Capture the cell that displays the provided text and extract its (x, y) central coordinate. 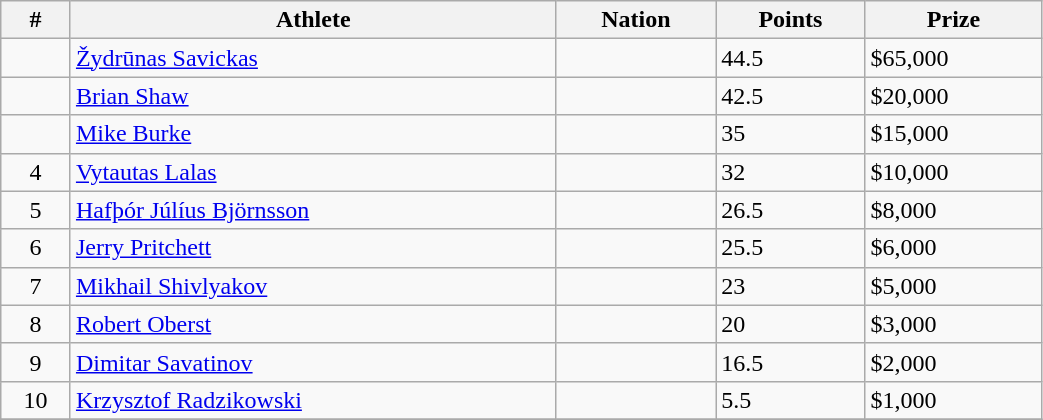
20 (790, 324)
35 (790, 134)
16.5 (790, 362)
4 (36, 172)
25.5 (790, 248)
$20,000 (954, 96)
$8,000 (954, 210)
Vytautas Lalas (313, 172)
5.5 (790, 400)
23 (790, 286)
$3,000 (954, 324)
5 (36, 210)
$15,000 (954, 134)
Nation (636, 20)
6 (36, 248)
Athlete (313, 20)
44.5 (790, 58)
Prize (954, 20)
Brian Shaw (313, 96)
$5,000 (954, 286)
Hafþór Júlíus Björnsson (313, 210)
42.5 (790, 96)
$10,000 (954, 172)
Mike Burke (313, 134)
9 (36, 362)
Robert Oberst (313, 324)
32 (790, 172)
Žydrūnas Savickas (313, 58)
Jerry Pritchett (313, 248)
$6,000 (954, 248)
8 (36, 324)
10 (36, 400)
$1,000 (954, 400)
26.5 (790, 210)
$2,000 (954, 362)
# (36, 20)
$65,000 (954, 58)
Krzysztof Radzikowski (313, 400)
Mikhail Shivlyakov (313, 286)
Points (790, 20)
7 (36, 286)
Dimitar Savatinov (313, 362)
